Capture the cell that displays the provided text and extract its (X, Y) central coordinate. 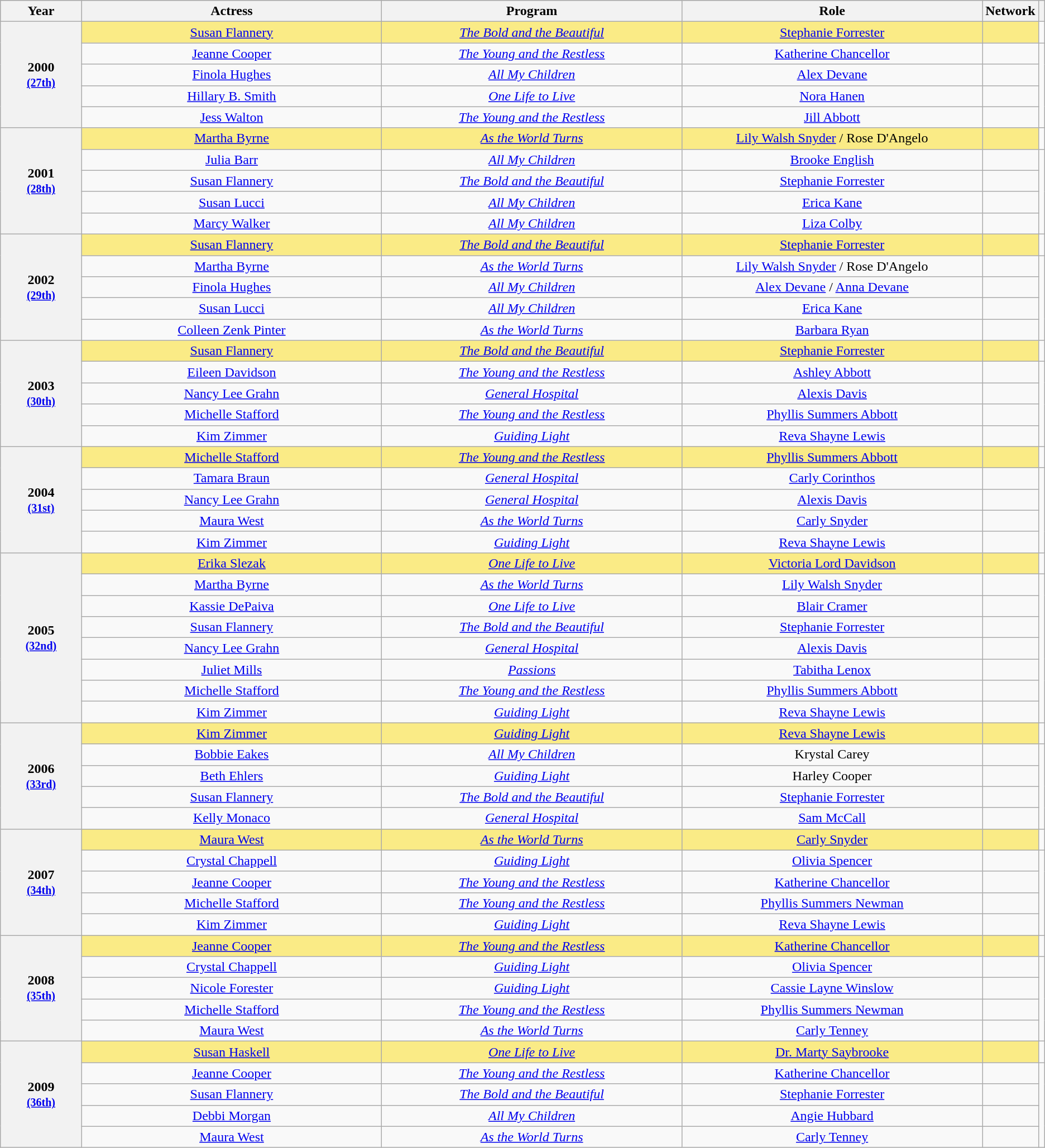
Nora Hanen (832, 96)
Carly Corinthos (832, 478)
Lily Walsh Snyder (832, 584)
2009 (36th) (41, 1094)
2004 (31st) (41, 499)
Victoria Lord Davidson (832, 563)
Passions (532, 670)
2000 (27th) (41, 75)
Actress (232, 11)
Alex Devane / Anna Devane (832, 287)
Debbi Morgan (232, 1116)
Tabitha Lenox (832, 670)
Kassie DePaiva (232, 606)
Barbara Ryan (832, 330)
Juliet Mills (232, 670)
2006 (33rd) (41, 776)
Sam McCall (832, 818)
Eileen Davidson (232, 372)
Brooke English (832, 160)
2007 (34th) (41, 882)
2002 (29th) (41, 287)
Susan Haskell (232, 1052)
2001 (28th) (41, 181)
Year (41, 11)
Hillary B. Smith (232, 96)
2005 (32nd) (41, 637)
Role (832, 11)
Julia Barr (232, 160)
Marcy Walker (232, 223)
Krystal Carey (832, 755)
Erika Slezak (232, 563)
Kelly Monaco (232, 818)
Jill Abbott (832, 117)
Nicole Forester (232, 988)
Alex Devane (832, 75)
Cassie Layne Winslow (832, 988)
Bobbie Eakes (232, 755)
2003 (30th) (41, 393)
Blair Cramer (832, 606)
Dr. Marty Saybrooke (832, 1052)
Ashley Abbott (832, 372)
Harley Cooper (832, 776)
Program (532, 11)
Angie Hubbard (832, 1116)
Tamara Braun (232, 478)
Liza Colby (832, 223)
2008 (35th) (41, 988)
Jess Walton (232, 117)
Network (1010, 11)
Colleen Zenk Pinter (232, 330)
Beth Ehlers (232, 776)
